Capture the cell that displays the provided text and extract its (x, y) central coordinate. 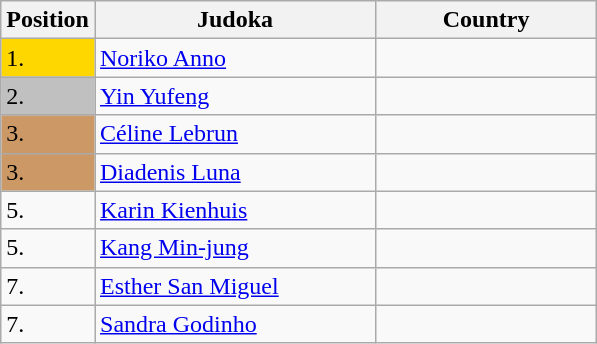
Yin Yufeng (234, 96)
Judoka (234, 20)
1. (48, 58)
2. (48, 96)
Noriko Anno (234, 58)
Country (486, 20)
Céline Lebrun (234, 134)
Esther San Miguel (234, 286)
Sandra Godinho (234, 324)
Diadenis Luna (234, 172)
Position (48, 20)
Karin Kienhuis (234, 210)
Kang Min-jung (234, 248)
